Find where the given text appears and provide that cell's center as (x, y) coordinate. 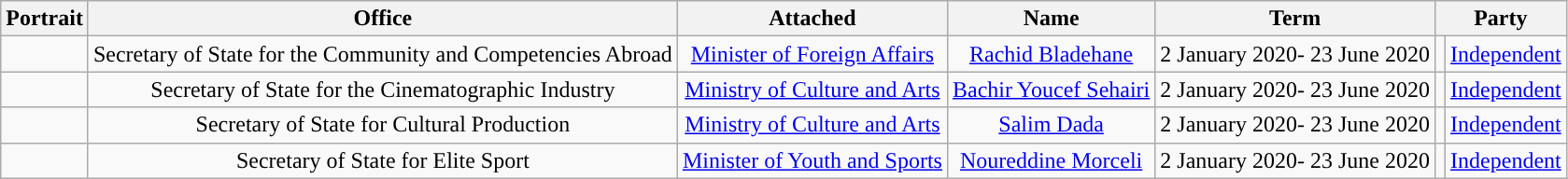
Secretary of State for the Community and Competencies Abroad (383, 54)
Secretary of State for Cultural Production (383, 125)
Party (1500, 19)
Noureddine Morceli (1051, 160)
Rachid Bladehane (1051, 54)
Minister of Foreign Affairs (812, 54)
Term (1295, 19)
Office (383, 19)
Name (1051, 19)
Attached (812, 19)
Bachir Youcef Sehairi (1051, 89)
Secretary of State for the Cinematographic Industry (383, 89)
Secretary of State for Elite Sport (383, 160)
Minister of Youth and Sports (812, 160)
Salim Dada (1051, 125)
Portrait (45, 19)
